From the cell containing the given text, extract its center point as (X, Y) coordinate. 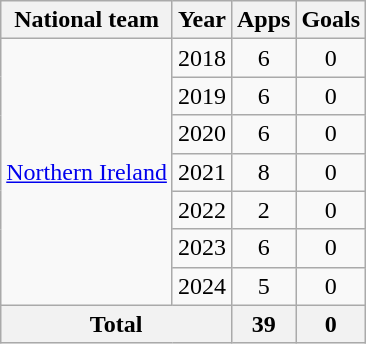
2020 (202, 134)
2022 (202, 210)
Year (202, 20)
2024 (202, 286)
2019 (202, 96)
2018 (202, 58)
National team (87, 20)
39 (263, 324)
8 (263, 172)
2023 (202, 248)
Northern Ireland (87, 172)
2 (263, 210)
2021 (202, 172)
Goals (331, 20)
Total (116, 324)
5 (263, 286)
Apps (263, 20)
